Search for the cell housing the specified text and yield its (X, Y) center coordinate. 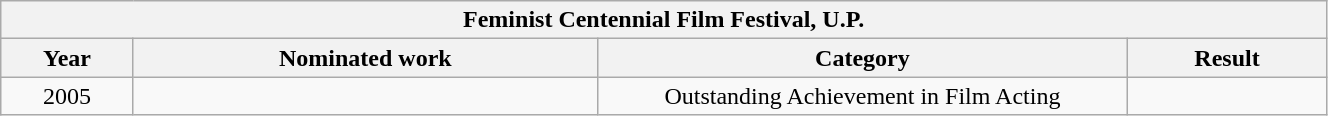
Nominated work (365, 58)
Result (1228, 58)
Feminist Centennial Film Festival, U.P. (664, 20)
2005 (68, 96)
Year (68, 58)
Outstanding Achievement in Film Acting (862, 96)
Category (862, 58)
